Pinpoint the cell where the given text exists, returning its [x, y] midpoint coordinate. 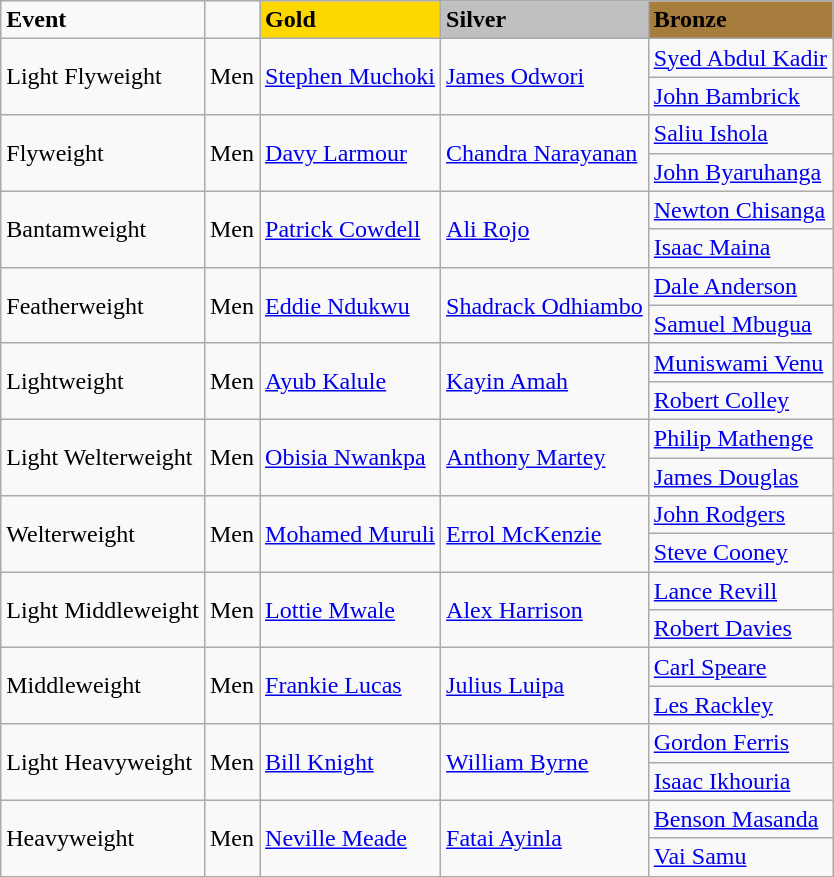
John Byaruhanga [740, 172]
Gold [350, 20]
Carl Speare [740, 667]
Davy Larmour [350, 153]
John Bambrick [740, 96]
Neville Meade [350, 838]
Light Heavyweight [103, 762]
Silver [545, 20]
Patrick Cowdell [350, 229]
Ayub Kalule [350, 381]
Newton Chisanga [740, 210]
Obisia Nwankpa [350, 457]
Eddie Ndukwu [350, 305]
Vai Samu [740, 857]
John Rodgers [740, 515]
Fatai Ayinla [545, 838]
Saliu Ishola [740, 134]
James Douglas [740, 477]
Ali Rojo [545, 229]
Steve Cooney [740, 553]
James Odwori [545, 77]
Stephen Muchoki [350, 77]
Bill Knight [350, 762]
Robert Colley [740, 400]
Light Middleweight [103, 610]
Featherweight [103, 305]
Light Welterweight [103, 457]
Gordon Ferris [740, 743]
William Byrne [545, 762]
Muniswami Venu [740, 362]
Robert Davies [740, 629]
Shadrack Odhiambo [545, 305]
Heavyweight [103, 838]
Anthony Martey [545, 457]
Bronze [740, 20]
Samuel Mbugua [740, 324]
Philip Mathenge [740, 438]
Dale Anderson [740, 286]
Lottie Mwale [350, 610]
Les Rackley [740, 705]
Kayin Amah [545, 381]
Isaac Ikhouria [740, 781]
Mohamed Muruli [350, 534]
Julius Luipa [545, 686]
Middleweight [103, 686]
Frankie Lucas [350, 686]
Lightweight [103, 381]
Chandra Narayanan [545, 153]
Bantamweight [103, 229]
Welterweight [103, 534]
Event [103, 20]
Lance Revill [740, 591]
Light Flyweight [103, 77]
Alex Harrison [545, 610]
Syed Abdul Kadir [740, 58]
Flyweight [103, 153]
Benson Masanda [740, 819]
Isaac Maina [740, 248]
Errol McKenzie [545, 534]
